For the text-containing cell, return its midpoint in (X, Y) coordinate format. 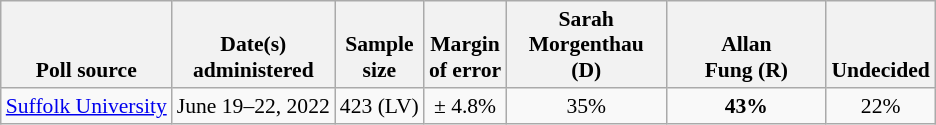
35% (586, 106)
AllanFung (R) (746, 44)
June 19–22, 2022 (254, 106)
43% (746, 106)
22% (880, 106)
SarahMorgenthau (D) (586, 44)
Samplesize (380, 44)
Poll source (86, 44)
Marginof error (465, 44)
Undecided (880, 44)
Date(s)administered (254, 44)
Suffolk University (86, 106)
423 (LV) (380, 106)
± 4.8% (465, 106)
